Detect which cell encompasses the target text, then output its (X, Y) center coordinate. 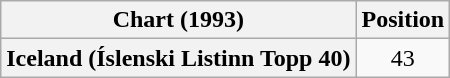
43 (403, 58)
Chart (1993) (178, 20)
Position (403, 20)
Iceland (Íslenski Listinn Topp 40) (178, 58)
